Detect which cell encompasses the target text, then output its (X, Y) center coordinate. 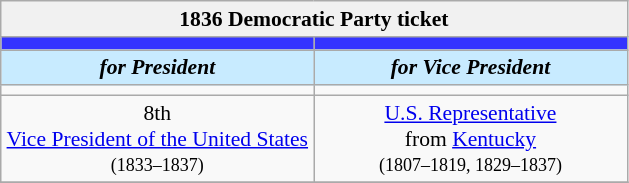
U.S. Representativefrom Kentucky(1807–1819, 1829–1837) (470, 140)
for President (158, 68)
8thVice President of the United States(1833–1837) (158, 140)
for Vice President (470, 68)
1836 Democratic Party ticket (314, 19)
